Locate the cell with the specified text and output its [x, y] center coordinate. 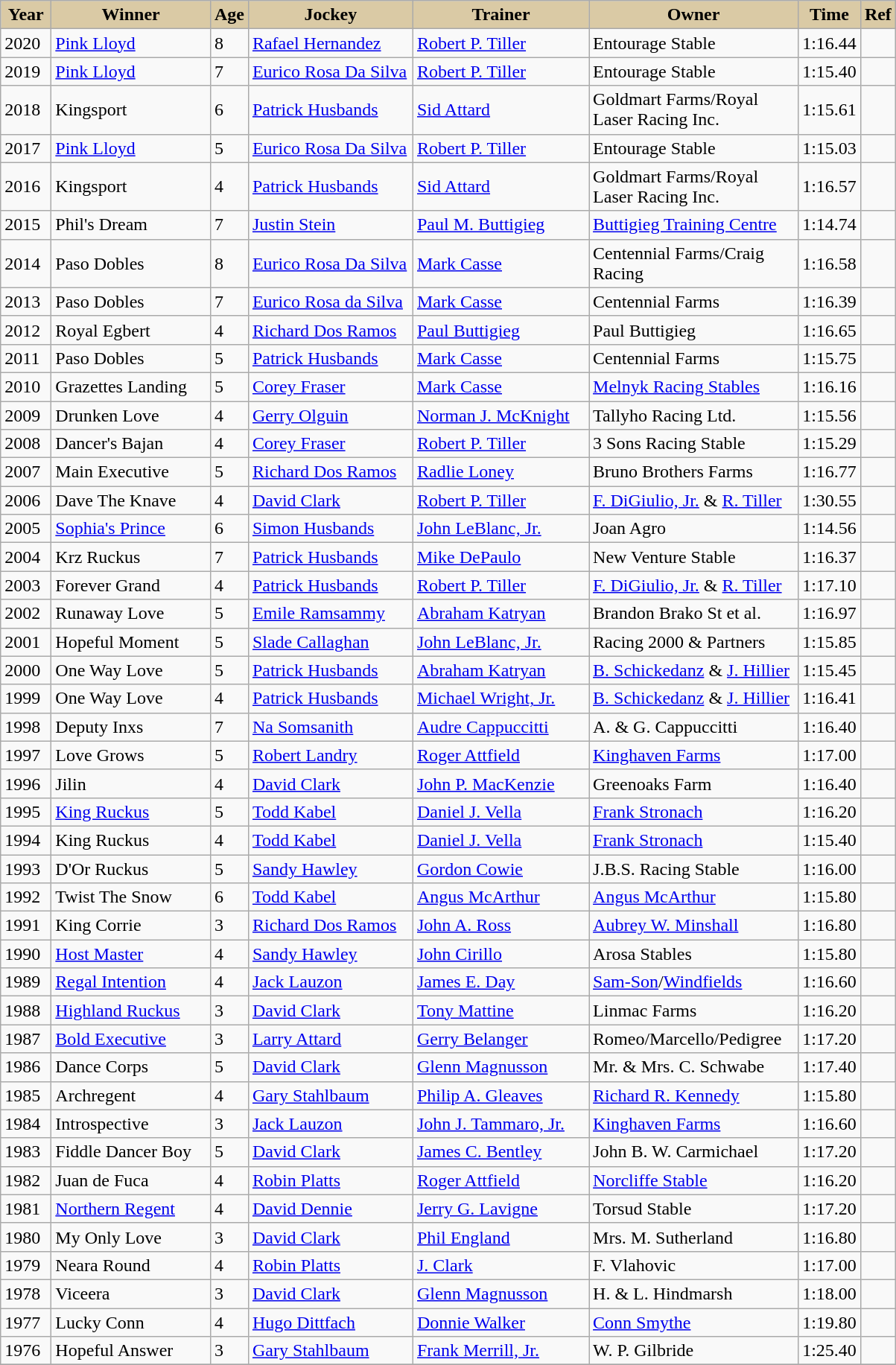
2010 [26, 386]
1996 [26, 783]
Sophia's Prince [131, 529]
Torsud Stable [694, 1209]
Hugo Dittfach [331, 1322]
Larry Attard [331, 1039]
John A. Ross [501, 926]
1987 [26, 1039]
1:15.85 [830, 642]
Grazettes Landing [131, 386]
Slade Callaghan [331, 642]
H. & L. Hindmarsh [694, 1294]
1:15.03 [830, 148]
1997 [26, 755]
1:15.29 [830, 444]
Neara Round [131, 1265]
J. Clark [501, 1265]
1:16.44 [830, 43]
J.B.S. Racing Stable [694, 869]
1980 [26, 1237]
1999 [26, 699]
1993 [26, 869]
Linmac Farms [694, 1011]
Owner [694, 15]
Romeo/Marcello/Pedigree [694, 1039]
2015 [26, 225]
Lucky Conn [131, 1322]
W. P. Gilbride [694, 1351]
Joan Agro [694, 529]
Greenoaks Farm [694, 783]
2003 [26, 585]
Royal Egbert [131, 330]
Bruno Brothers Farms [694, 472]
Gerry Belanger [501, 1039]
Racing 2000 & Partners [694, 642]
Richard R. Kennedy [694, 1095]
Mrs. M. Sutherland [694, 1237]
James C. Bentley [501, 1152]
Donnie Walker [501, 1322]
Gordon Cowie [501, 869]
Rafael Hernandez [331, 43]
1988 [26, 1011]
2001 [26, 642]
Year [26, 15]
David Dennie [331, 1209]
Gerry Olguin [331, 415]
New Venture Stable [694, 557]
Northern Regent [131, 1209]
Arosa Stables [694, 954]
Aubrey W. Minshall [694, 926]
1:16.57 [830, 186]
Jockey [331, 15]
Forever Grand [131, 585]
D'Or Ruckus [131, 869]
F. Vlahovic [694, 1265]
1:19.80 [830, 1322]
1990 [26, 954]
1992 [26, 897]
Na Somsanith [331, 727]
Jerry G. Lavigne [501, 1209]
Eurico Rosa da Silva [331, 302]
1:15.45 [830, 670]
1:17.40 [830, 1067]
Ref [877, 15]
1982 [26, 1180]
1:15.61 [830, 110]
Norcliffe Stable [694, 1180]
Highland Ruckus [131, 1011]
2008 [26, 444]
Winner [131, 15]
Conn Smythe [694, 1322]
1979 [26, 1265]
1994 [26, 840]
2006 [26, 500]
3 Sons Racing Stable [694, 444]
Paul M. Buttigieg [501, 225]
2005 [26, 529]
1976 [26, 1351]
1984 [26, 1124]
Introspective [131, 1124]
2002 [26, 614]
Emile Ramsammy [331, 614]
Host Master [131, 954]
1:14.74 [830, 225]
Main Executive [131, 472]
Buttigieg Training Centre [694, 225]
1:16.41 [830, 699]
1977 [26, 1322]
Justin Stein [331, 225]
Love Grows [131, 755]
Philip A. Gleaves [501, 1095]
2013 [26, 302]
1983 [26, 1152]
Brandon Brako St et al. [694, 614]
1:25.40 [830, 1351]
John Cirillo [501, 954]
Fiddle Dancer Boy [131, 1152]
1995 [26, 812]
2017 [26, 148]
My Only Love [131, 1237]
Tony Mattine [501, 1011]
Archregent [131, 1095]
Robert Landry [331, 755]
Radlie Loney [501, 472]
Regal Intention [131, 982]
Hopeful Answer [131, 1351]
2014 [26, 264]
1:18.00 [830, 1294]
Dave The Knave [131, 500]
Krz Ruckus [131, 557]
Bold Executive [131, 1039]
Drunken Love [131, 415]
Age [229, 15]
1:16.65 [830, 330]
Jilin [131, 783]
Phil's Dream [131, 225]
Michael Wright, Jr. [501, 699]
1:16.37 [830, 557]
Deputy Inxs [131, 727]
John J. Tammaro, Jr. [501, 1124]
Mr. & Mrs. C. Schwabe [694, 1067]
Hopeful Moment [131, 642]
Tallyho Racing Ltd. [694, 415]
2020 [26, 43]
A. & G. Cappuccitti [694, 727]
1978 [26, 1294]
King Corrie [131, 926]
John P. MacKenzie [501, 783]
1:16.16 [830, 386]
Viceera [131, 1294]
Phil England [501, 1237]
1:15.75 [830, 358]
James E. Day [501, 982]
Twist The Snow [131, 897]
Dancer's Bajan [131, 444]
1:30.55 [830, 500]
1986 [26, 1067]
2011 [26, 358]
Simon Husbands [331, 529]
2018 [26, 110]
1:14.56 [830, 529]
2000 [26, 670]
Runaway Love [131, 614]
Mike DePaulo [501, 557]
Melnyk Racing Stables [694, 386]
1:16.77 [830, 472]
Dance Corps [131, 1067]
1985 [26, 1095]
1:16.58 [830, 264]
2009 [26, 415]
1991 [26, 926]
2004 [26, 557]
Audre Cappuccitti [501, 727]
2012 [26, 330]
Sam-Son/Windfields [694, 982]
1:16.00 [830, 869]
2016 [26, 186]
1981 [26, 1209]
1:17.10 [830, 585]
Trainer [501, 15]
John B. W. Carmichael [694, 1152]
Time [830, 15]
Juan de Fuca [131, 1180]
1:16.39 [830, 302]
Frank Merrill, Jr. [501, 1351]
1:16.97 [830, 614]
2007 [26, 472]
1998 [26, 727]
1:15.56 [830, 415]
Norman J. McKnight [501, 415]
1989 [26, 982]
2019 [26, 71]
Centennial Farms/Craig Racing [694, 264]
